For the text-containing cell, return its midpoint in (x, y) coordinate format. 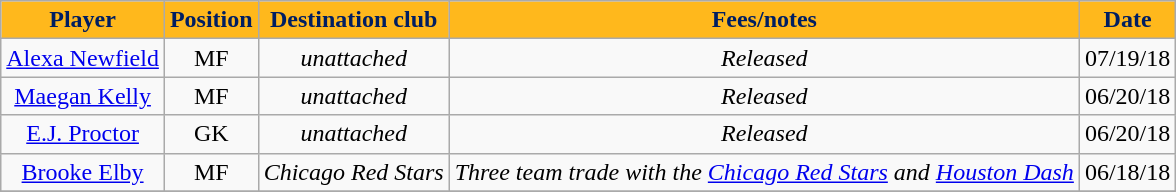
Destination club (354, 20)
Date (1127, 20)
Chicago Red Stars (354, 172)
Fees/notes (764, 20)
E.J. Proctor (83, 134)
Brooke Elby (83, 172)
Position (211, 20)
Player (83, 20)
Maegan Kelly (83, 96)
Alexa Newfield (83, 58)
GK (211, 134)
07/19/18 (1127, 58)
06/18/18 (1127, 172)
Three team trade with the Chicago Red Stars and Houston Dash (764, 172)
